Return the [x, y] coordinate for the center point of the cell that contains the specified text.  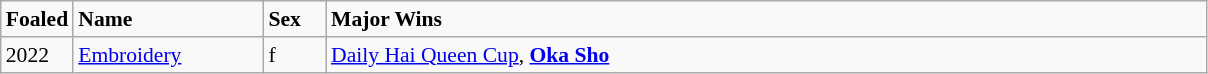
Major Wins [766, 19]
2022 [37, 55]
Name [168, 19]
Sex [294, 19]
f [294, 55]
Foaled [37, 19]
Embroidery [168, 55]
Daily Hai Queen Cup, Oka Sho [766, 55]
